Return [x, y] of the center of cell containing provided text 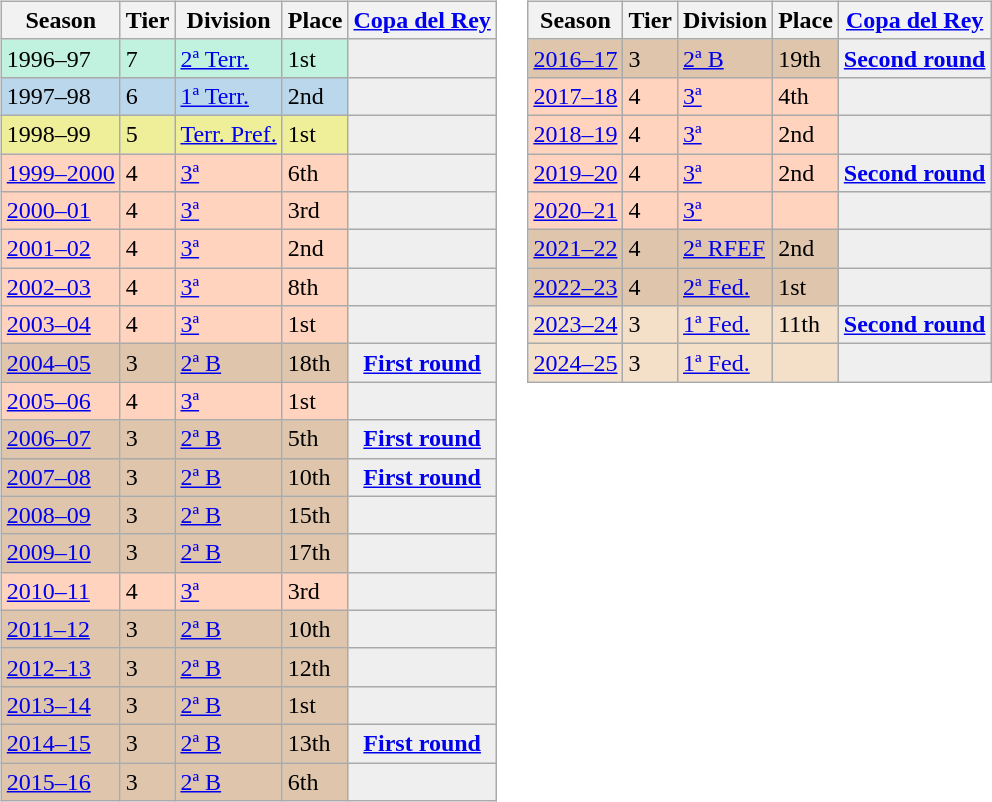
2008–09 [60, 515]
7 [148, 58]
2005–06 [60, 401]
2024–25 [576, 363]
15th [315, 515]
13th [315, 743]
2001–02 [60, 249]
1998–99 [60, 134]
5 [148, 134]
18th [315, 363]
2011–12 [60, 629]
2013–14 [60, 705]
5th [315, 439]
8th [315, 287]
11th [806, 325]
2023–24 [576, 325]
1996–97 [60, 58]
2015–16 [60, 781]
2ª Terr. [228, 58]
2004–05 [60, 363]
2ª Fed. [726, 287]
2003–04 [60, 325]
2017–18 [576, 96]
1999–2000 [60, 173]
17th [315, 553]
1ª Terr. [228, 96]
2016–17 [576, 58]
2014–15 [60, 743]
2002–03 [60, 287]
2007–08 [60, 477]
2006–07 [60, 439]
2018–19 [576, 134]
2ª RFEF [726, 249]
2012–13 [60, 667]
2010–11 [60, 591]
6 [148, 96]
2021–22 [576, 249]
4th [806, 96]
12th [315, 667]
Terr. Pref. [228, 134]
1997–98 [60, 96]
2009–10 [60, 553]
19th [806, 58]
2000–01 [60, 211]
2020–21 [576, 211]
2019–20 [576, 173]
2022–23 [576, 287]
